Capture the cell that displays the provided text and extract its (x, y) central coordinate. 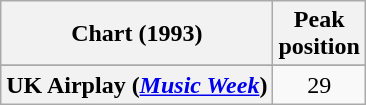
29 (319, 85)
UK Airplay (Music Week) (137, 85)
Peakposition (319, 34)
Chart (1993) (137, 34)
